Detect which cell encompasses the target text, then output its [x, y] center coordinate. 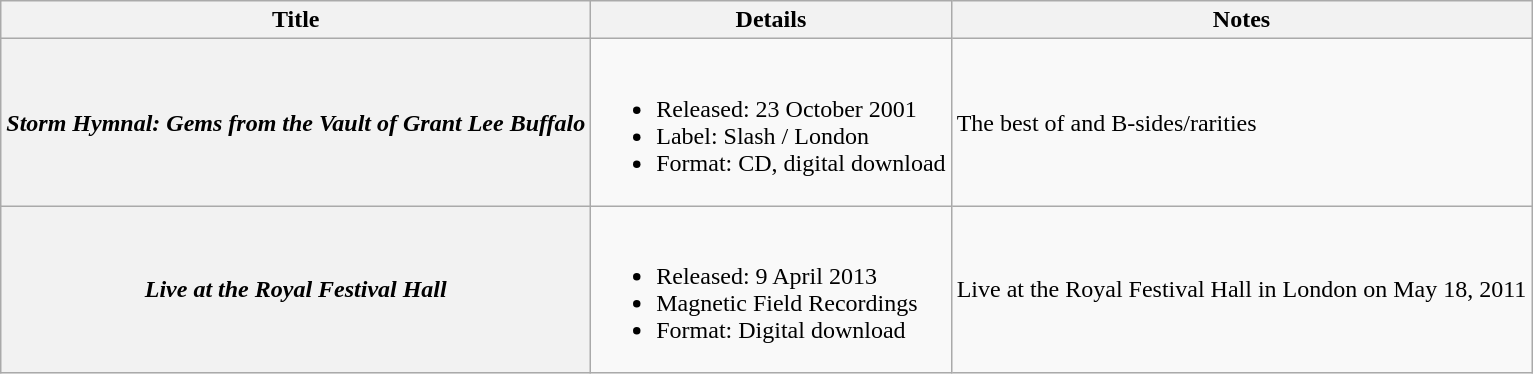
Released: 9 April 2013Magnetic Field RecordingsFormat: Digital download [771, 290]
Live at the Royal Festival Hall in London on May 18, 2011 [1242, 290]
Released: 23 October 2001Label: Slash / LondonFormat: CD, digital download [771, 122]
Storm Hymnal: Gems from the Vault of Grant Lee Buffalo [296, 122]
Title [296, 20]
Live at the Royal Festival Hall [296, 290]
Notes [1242, 20]
Details [771, 20]
The best of and B-sides/rarities [1242, 122]
